Extract the [X, Y] coordinate from the center of the cell holding the provided text.  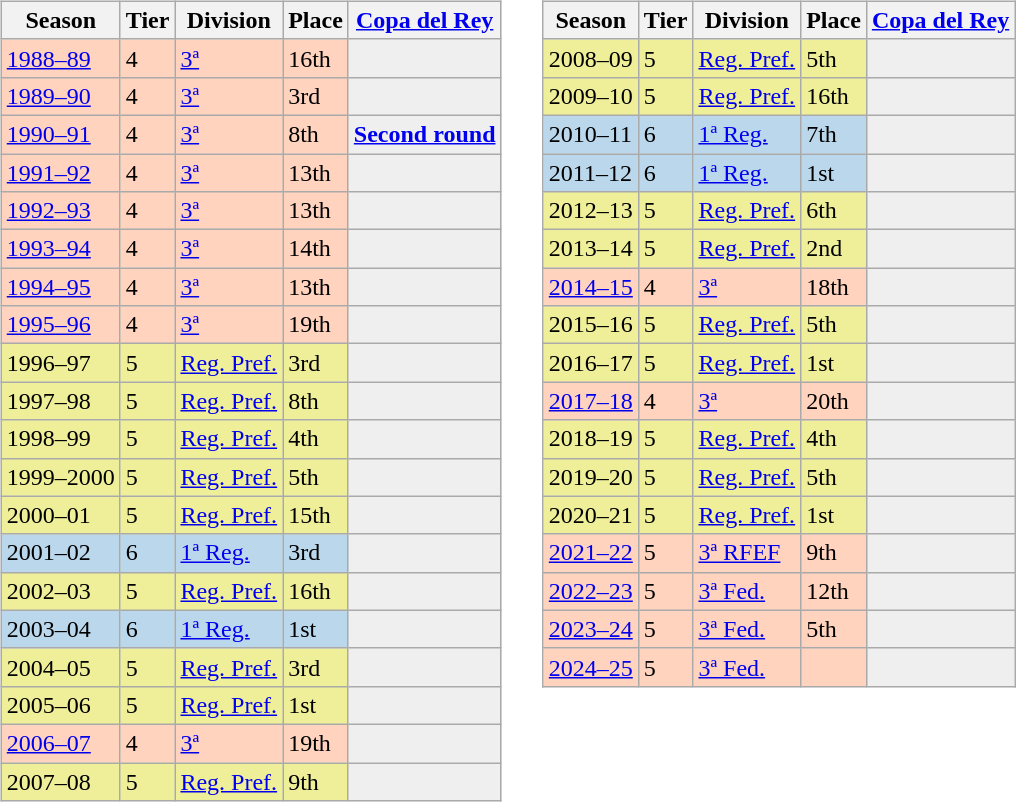
12th [834, 591]
1997–98 [60, 401]
1999–2000 [60, 477]
1998–99 [60, 439]
1989–90 [60, 96]
2021–22 [590, 553]
1993–94 [60, 249]
2019–20 [590, 477]
1996–97 [60, 363]
2024–25 [590, 667]
2015–16 [590, 325]
2010–11 [590, 134]
6th [834, 211]
2017–18 [590, 401]
3ª RFEF [747, 553]
1992–93 [60, 211]
2023–24 [590, 629]
2020–21 [590, 515]
1991–92 [60, 173]
18th [834, 287]
20th [834, 401]
2004–05 [60, 667]
1988–89 [60, 58]
2014–15 [590, 287]
14th [316, 249]
2005–06 [60, 705]
2022–23 [590, 591]
15th [316, 515]
2007–08 [60, 781]
2013–14 [590, 249]
2016–17 [590, 363]
2003–04 [60, 629]
1995–96 [60, 325]
1990–91 [60, 134]
2nd [834, 249]
2002–03 [60, 591]
2009–10 [590, 96]
2006–07 [60, 743]
2001–02 [60, 553]
2011–12 [590, 173]
2018–19 [590, 439]
1994–95 [60, 287]
2000–01 [60, 515]
2008–09 [590, 58]
2012–13 [590, 211]
Second round [424, 134]
7th [834, 134]
